For the text-containing cell, return its midpoint in [x, y] coordinate format. 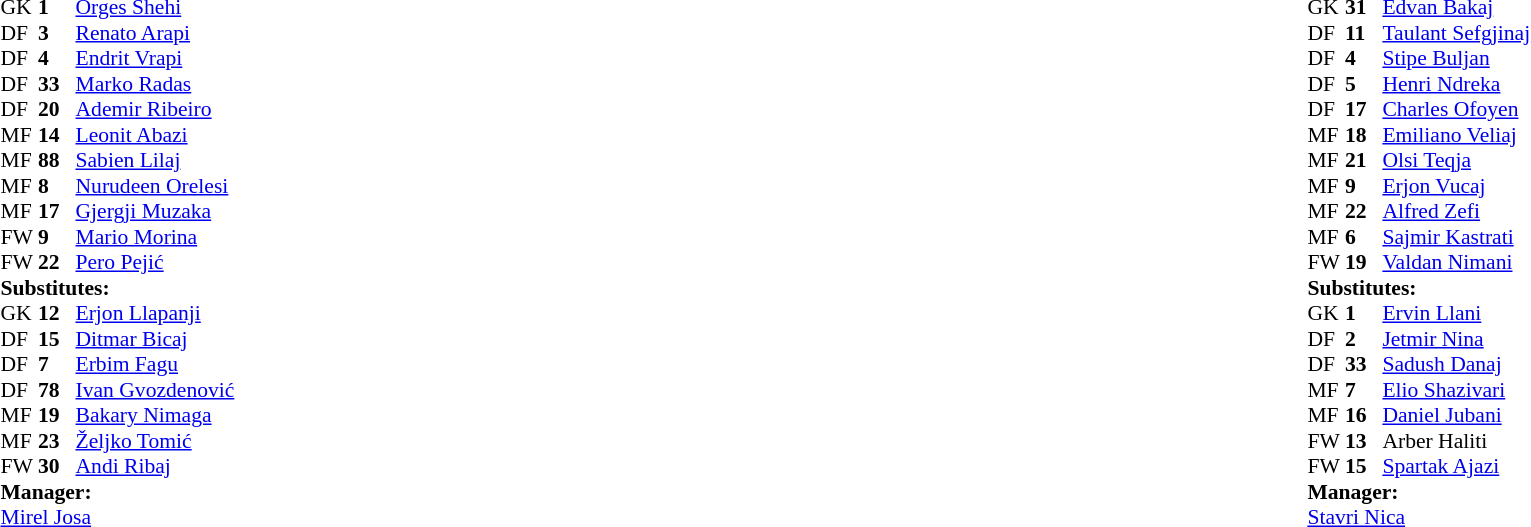
Erjon Vucaj [1456, 186]
Leonit Abazi [156, 135]
Valdan Nimani [1456, 263]
1 [1364, 313]
Taulant Sefgjinaj [1456, 33]
Arber Haliti [1456, 441]
Sabien Lilaj [156, 161]
Sajmir Kastrati [1456, 237]
Charles Ofoyen [1456, 109]
78 [57, 390]
Gjergji Muzaka [156, 211]
Elio Shazivari [1456, 390]
5 [1364, 84]
Ademir Ribeiro [156, 109]
Endrit Vrapi [156, 59]
Alfred Zefi [1456, 211]
Spartak Ajazi [1456, 467]
30 [57, 467]
21 [1364, 161]
18 [1364, 135]
Andi Ribaj [156, 467]
6 [1364, 237]
16 [1364, 415]
Erbim Fagu [156, 365]
Sadush Danaj [1456, 365]
Bakary Nimaga [156, 415]
3 [57, 33]
Ivan Gvozdenović [156, 390]
2 [1364, 339]
Erjon Llapanji [156, 313]
Nurudeen Orelesi [156, 186]
Mario Morina [156, 237]
88 [57, 161]
23 [57, 441]
Marko Radas [156, 84]
14 [57, 135]
20 [57, 109]
Emiliano Veliaj [1456, 135]
13 [1364, 441]
Daniel Jubani [1456, 415]
Ervin Llani [1456, 313]
Henri Ndreka [1456, 84]
11 [1364, 33]
Stipe Buljan [1456, 59]
Jetmir Nina [1456, 339]
12 [57, 313]
Željko Tomić [156, 441]
Ditmar Bicaj [156, 339]
Olsi Teqja [1456, 161]
Pero Pejić [156, 263]
Renato Arapi [156, 33]
8 [57, 186]
